Detect which cell encompasses the target text, then output its [X, Y] center coordinate. 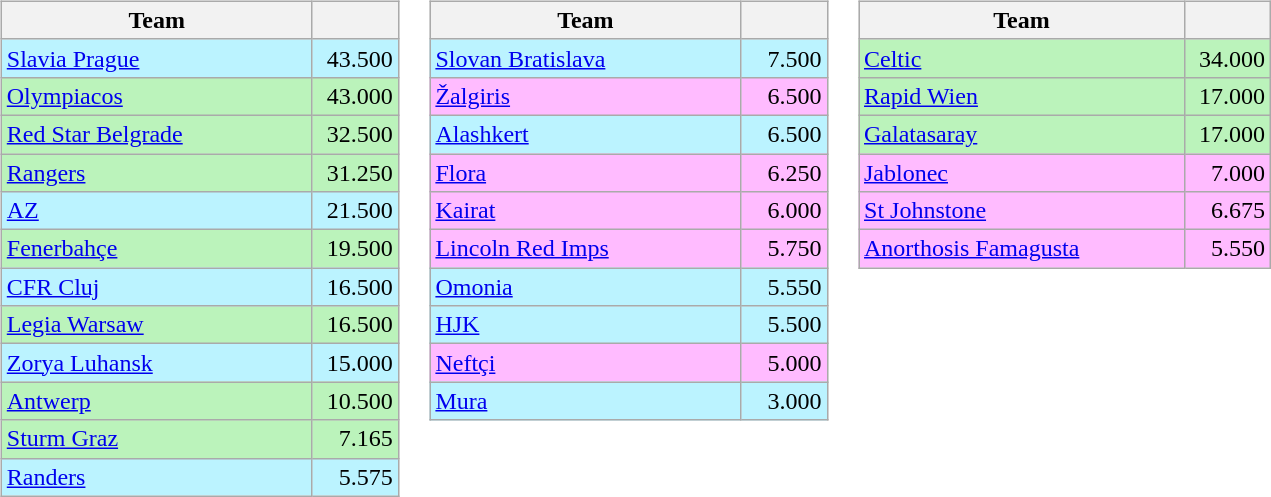
Slovan Bratislava [586, 58]
5.750 [784, 249]
5.575 [355, 477]
Red Star Belgrade [156, 134]
CFR Cluj [156, 287]
Sturm Graz [156, 439]
6.675 [1228, 211]
Rangers [156, 173]
St Johnstone [1021, 211]
AZ [156, 211]
Randers [156, 477]
Olympiacos [156, 96]
3.000 [784, 401]
6.250 [784, 173]
43.000 [355, 96]
Antwerp [156, 401]
Alashkert [586, 134]
Fenerbahçe [156, 249]
5.500 [784, 325]
Kairat [586, 211]
21.500 [355, 211]
Flora [586, 173]
Neftçi [586, 363]
Rapid Wien [1021, 96]
34.000 [1228, 58]
31.250 [355, 173]
7.500 [784, 58]
Lincoln Red Imps [586, 249]
19.500 [355, 249]
6.000 [784, 211]
43.500 [355, 58]
Legia Warsaw [156, 325]
Mura [586, 401]
Galatasaray [1021, 134]
Anorthosis Famagusta [1021, 249]
7.165 [355, 439]
HJK [586, 325]
Žalgiris [586, 96]
Jablonec [1021, 173]
15.000 [355, 363]
5.000 [784, 363]
Omonia [586, 287]
Slavia Prague [156, 58]
Celtic [1021, 58]
32.500 [355, 134]
10.500 [355, 401]
Zorya Luhansk [156, 363]
7.000 [1228, 173]
